Extract the [x, y] coordinate from the center of the cell holding the provided text.  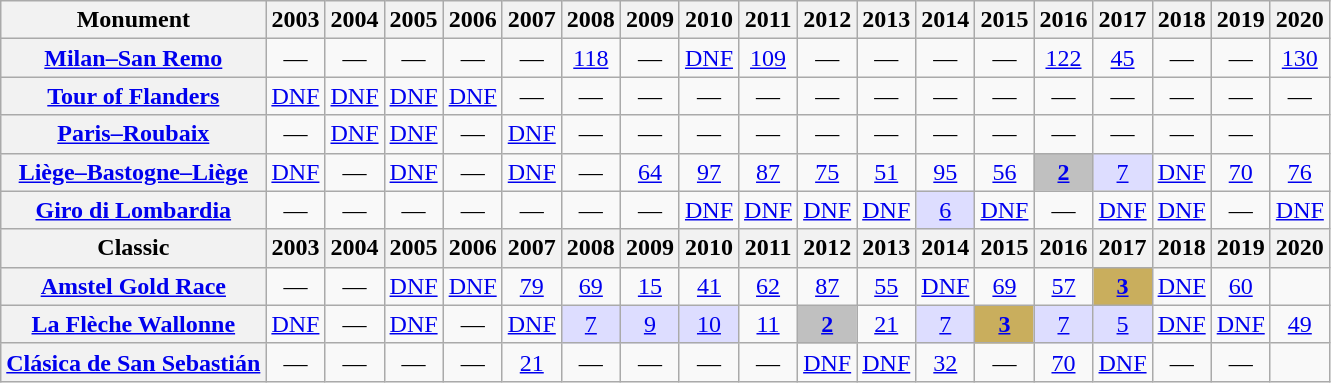
79 [532, 286]
41 [708, 286]
109 [768, 58]
Liège–Bastogne–Liège [134, 172]
45 [1122, 58]
62 [768, 286]
15 [650, 286]
Milan–San Remo [134, 58]
Amstel Gold Race [134, 286]
Classic [134, 248]
32 [946, 362]
122 [1064, 58]
11 [768, 324]
118 [590, 58]
Giro di Lombardia [134, 210]
64 [650, 172]
57 [1064, 286]
Clásica de San Sebastián [134, 362]
97 [708, 172]
Paris–Roubaix [134, 134]
76 [1300, 172]
130 [1300, 58]
9 [650, 324]
Tour of Flanders [134, 96]
95 [946, 172]
10 [708, 324]
75 [828, 172]
51 [886, 172]
5 [1122, 324]
60 [1240, 286]
56 [1004, 172]
49 [1300, 324]
55 [886, 286]
6 [946, 210]
La Flèche Wallonne [134, 324]
Monument [134, 20]
